Locate the cell with the specified text and output its [x, y] center coordinate. 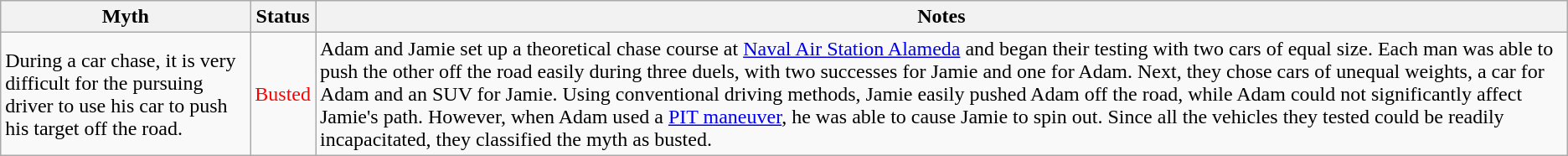
Busted [283, 94]
During a car chase, it is very difficult for the pursuing driver to use his car to push his target off the road. [126, 94]
Status [283, 17]
Notes [941, 17]
Myth [126, 17]
